Find where the given text appears and provide that cell's center as [x, y] coordinate. 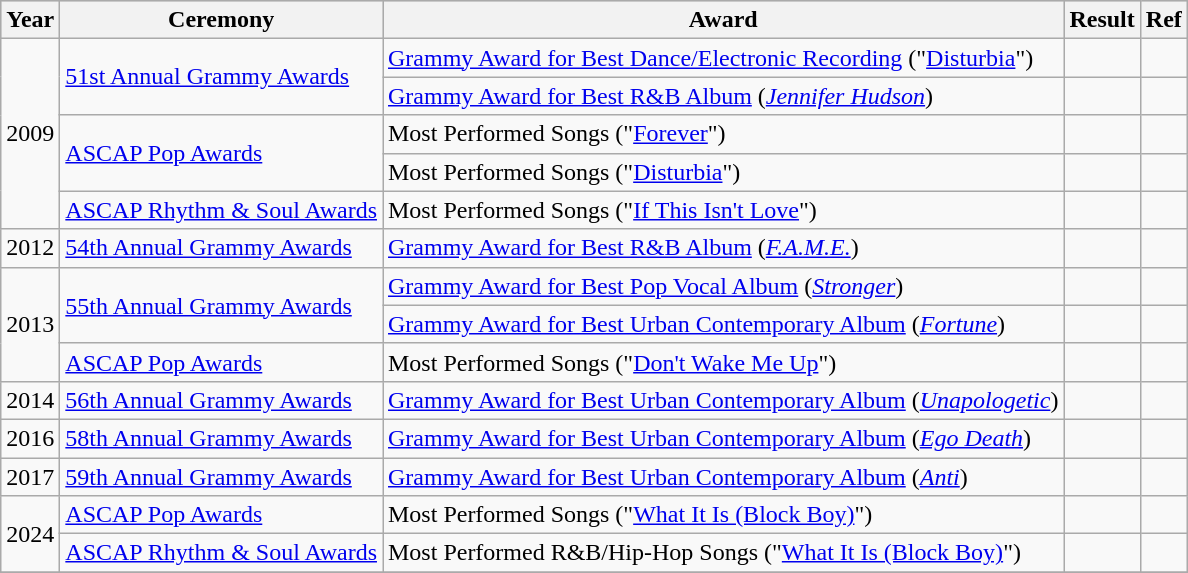
59th Annual Grammy Awards [222, 477]
Most Performed Songs ("If This Isn't Love") [722, 210]
2013 [30, 324]
2017 [30, 477]
2009 [30, 134]
Award [722, 20]
Ref [1164, 20]
Grammy Award for Best Urban Contemporary Album (Unapologetic) [722, 400]
2016 [30, 438]
Year [30, 20]
56th Annual Grammy Awards [222, 400]
Most Performed R&B/Hip-Hop Songs ("What It Is (Block Boy)") [722, 553]
Most Performed Songs ("Forever") [722, 134]
55th Annual Grammy Awards [222, 305]
Most Performed Songs ("Disturbia") [722, 172]
Result [1102, 20]
Grammy Award for Best Dance/Electronic Recording ("Disturbia") [722, 58]
Grammy Award for Best R&B Album (F.A.M.E.) [722, 248]
Ceremony [222, 20]
Most Performed Songs ("What It Is (Block Boy)") [722, 515]
Grammy Award for Best Urban Contemporary Album (Ego Death) [722, 438]
58th Annual Grammy Awards [222, 438]
54th Annual Grammy Awards [222, 248]
Grammy Award for Best Urban Contemporary Album (Anti) [722, 477]
Most Performed Songs ("Don't Wake Me Up") [722, 362]
Grammy Award for Best Urban Contemporary Album (Fortune) [722, 324]
Grammy Award for Best R&B Album (Jennifer Hudson) [722, 96]
51st Annual Grammy Awards [222, 77]
2014 [30, 400]
2012 [30, 248]
2024 [30, 534]
Grammy Award for Best Pop Vocal Album (Stronger) [722, 286]
